Return (X, Y) of the center of cell containing provided text 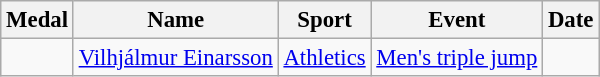
Men's triple jump (457, 58)
Medal (38, 20)
Event (457, 20)
Sport (324, 20)
Name (176, 20)
Athletics (324, 58)
Date (571, 20)
Vilhjálmur Einarsson (176, 58)
